Provide the [X, Y] coordinate of the cell's center where the given text is located.  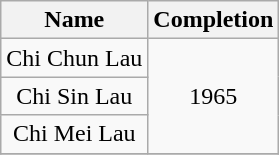
Chi Sin Lau [74, 96]
Chi Chun Lau [74, 58]
Completion [214, 20]
Name [74, 20]
Chi Mei Lau [74, 134]
1965 [214, 96]
